Provide the [x, y] coordinate of the cell's center where the given text is located.  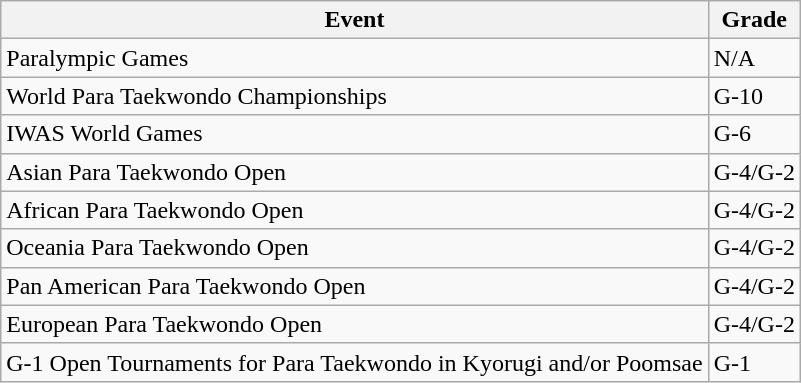
G-10 [754, 96]
IWAS World Games [354, 134]
Asian Para Taekwondo Open [354, 172]
Pan American Para Taekwondo Open [354, 286]
G-1 [754, 362]
N/A [754, 58]
G-1 Open Tournaments for Para Taekwondo in Kyorugi and/or Poomsae [354, 362]
Paralympic Games [354, 58]
Event [354, 20]
European Para Taekwondo Open [354, 324]
World Para Taekwondo Championships [354, 96]
Oceania Para Taekwondo Open [354, 248]
African Para Taekwondo Open [354, 210]
Grade [754, 20]
G-6 [754, 134]
